Search for the cell housing the specified text and yield its (X, Y) center coordinate. 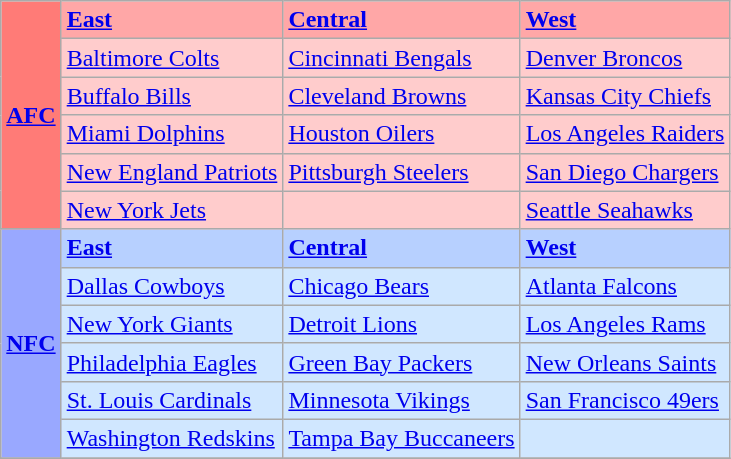
Kansas City Chiefs (625, 96)
Dallas Cowboys (172, 286)
Baltimore Colts (172, 58)
New Orleans Saints (625, 362)
Miami Dolphins (172, 134)
Atlanta Falcons (625, 286)
New England Patriots (172, 172)
Cincinnati Bengals (402, 58)
NFC (31, 343)
Los Angeles Raiders (625, 134)
San Diego Chargers (625, 172)
Minnesota Vikings (402, 400)
Buffalo Bills (172, 96)
Chicago Bears (402, 286)
St. Louis Cardinals (172, 400)
Pittsburgh Steelers (402, 172)
New York Jets (172, 210)
Philadelphia Eagles (172, 362)
Green Bay Packers (402, 362)
New York Giants (172, 324)
Los Angeles Rams (625, 324)
San Francisco 49ers (625, 400)
Denver Broncos (625, 58)
Detroit Lions (402, 324)
Tampa Bay Buccaneers (402, 438)
AFC (31, 115)
Cleveland Browns (402, 96)
Houston Oilers (402, 134)
Washington Redskins (172, 438)
Seattle Seahawks (625, 210)
